Locate the cell with the specified text and output its [X, Y] center coordinate. 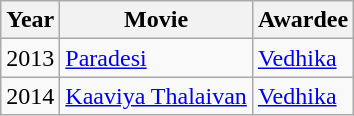
Movie [156, 20]
2014 [30, 96]
Kaaviya Thalaivan [156, 96]
2013 [30, 58]
Awardee [302, 20]
Year [30, 20]
Paradesi [156, 58]
